Capture the cell that displays the provided text and extract its (X, Y) central coordinate. 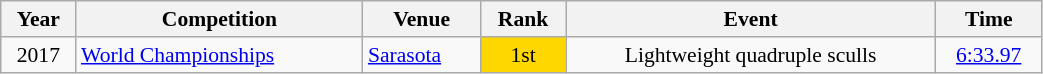
Rank (522, 19)
Venue (422, 19)
Time (988, 19)
Sarasota (422, 55)
World Championships (220, 55)
2017 (38, 55)
Competition (220, 19)
6:33.97 (988, 55)
Year (38, 19)
Lightweight quadruple sculls (751, 55)
1st (522, 55)
Event (751, 19)
